From the cell containing the given text, extract its center point as (x, y) coordinate. 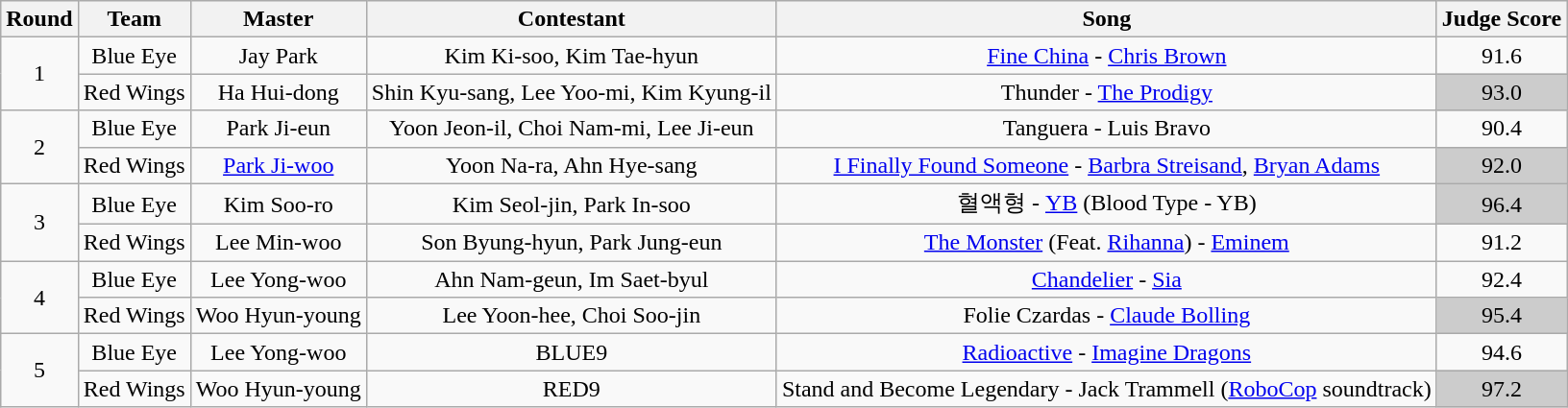
Chandelier - Sia (1107, 279)
Yoon Jeon-il, Choi Nam-mi, Lee Ji-eun (571, 129)
Lee Yoon-hee, Choi Soo-jin (571, 316)
Folie Czardas - Claude Bolling (1107, 316)
94.6 (1501, 352)
Song (1107, 19)
97.2 (1501, 389)
Kim Soo-ro (279, 204)
Son Byung-hyun, Park Jung-eun (571, 243)
Kim Ki-soo, Kim Tae-hyun (571, 56)
Lee Min-woo (279, 243)
Judge Score (1501, 19)
Yoon Na-ra, Ahn Hye-sang (571, 165)
Thunder - The Prodigy (1107, 92)
91.2 (1501, 243)
90.4 (1501, 129)
Stand and Become Legendary - Jack Trammell (RoboCop soundtrack) (1107, 389)
92.4 (1501, 279)
Fine China - Chris Brown (1107, 56)
93.0 (1501, 92)
Round (39, 19)
Tanguera - Luis Bravo (1107, 129)
Radioactive - Imagine Dragons (1107, 352)
Kim Seol-jin, Park In-soo (571, 204)
Ahn Nam-geun, Im Saet-byul (571, 279)
Team (135, 19)
3 (39, 223)
혈액형 - YB (Blood Type - YB) (1107, 204)
Ha Hui-dong (279, 92)
92.0 (1501, 165)
96.4 (1501, 204)
RED9 (571, 389)
Shin Kyu-sang, Lee Yoo-mi, Kim Kyung-il (571, 92)
Jay Park (279, 56)
2 (39, 147)
Contestant (571, 19)
4 (39, 298)
Park Ji-woo (279, 165)
Master (279, 19)
95.4 (1501, 316)
1 (39, 74)
5 (39, 371)
The Monster (Feat. Rihanna) - Eminem (1107, 243)
91.6 (1501, 56)
BLUE9 (571, 352)
Park Ji-eun (279, 129)
I Finally Found Someone - Barbra Streisand, Bryan Adams (1107, 165)
